Find where the given text appears and provide that cell's center as [X, Y] coordinate. 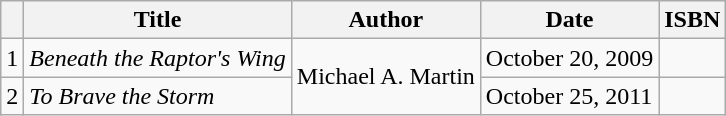
October 20, 2009 [569, 58]
Title [158, 20]
Beneath the Raptor's Wing [158, 58]
Author [386, 20]
ISBN [692, 20]
Date [569, 20]
2 [12, 96]
October 25, 2011 [569, 96]
To Brave the Storm [158, 96]
Michael A. Martin [386, 77]
1 [12, 58]
